Pinpoint the cell where the given text exists, returning its (x, y) midpoint coordinate. 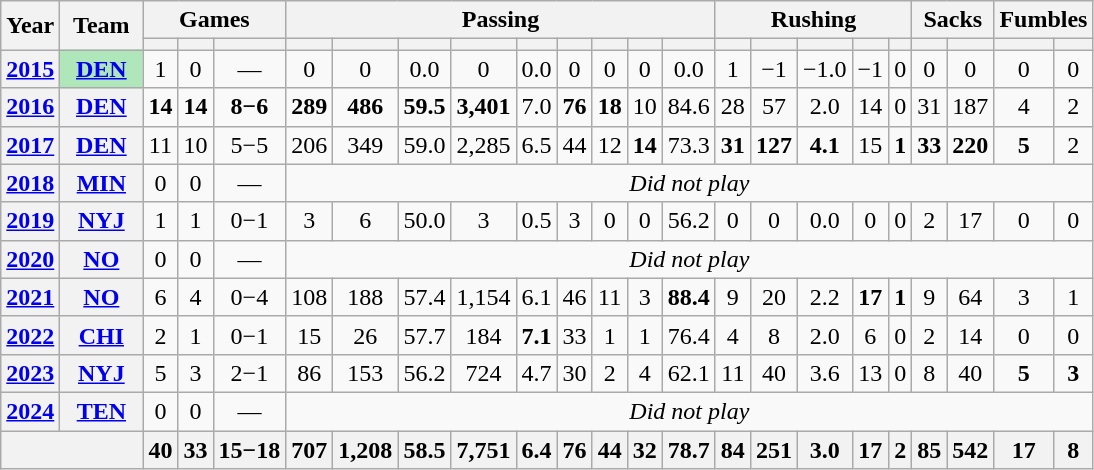
13 (870, 373)
2015 (30, 69)
188 (366, 297)
2,285 (484, 145)
18 (610, 107)
12 (610, 145)
2019 (30, 221)
59.0 (424, 145)
46 (574, 297)
32 (644, 449)
85 (930, 449)
184 (484, 335)
0.5 (536, 221)
64 (970, 297)
TEN (102, 411)
2020 (30, 259)
Passing (501, 20)
2022 (30, 335)
15−18 (250, 449)
3.6 (824, 373)
Year (30, 26)
0−4 (250, 297)
7.1 (536, 335)
Games (214, 20)
84.6 (688, 107)
220 (970, 145)
86 (310, 373)
187 (970, 107)
50.0 (424, 221)
108 (310, 297)
57 (774, 107)
1,154 (484, 297)
349 (366, 145)
206 (310, 145)
20 (774, 297)
5−5 (250, 145)
542 (970, 449)
2.2 (824, 297)
4.1 (824, 145)
28 (732, 107)
6.1 (536, 297)
289 (310, 107)
2021 (30, 297)
Team (102, 26)
2018 (30, 183)
6.5 (536, 145)
62.1 (688, 373)
84 (732, 449)
Fumbles (1044, 20)
MIN (102, 183)
6.4 (536, 449)
724 (484, 373)
Rushing (813, 20)
78.7 (688, 449)
3,401 (484, 107)
88.4 (688, 297)
76.4 (688, 335)
2−1 (250, 373)
7,751 (484, 449)
57.4 (424, 297)
30 (574, 373)
7.0 (536, 107)
−1.0 (824, 69)
707 (310, 449)
4.7 (536, 373)
153 (366, 373)
2023 (30, 373)
58.5 (424, 449)
127 (774, 145)
2016 (30, 107)
CHI (102, 335)
57.7 (424, 335)
26 (366, 335)
251 (774, 449)
8−6 (250, 107)
73.3 (688, 145)
2017 (30, 145)
1,208 (366, 449)
3.0 (824, 449)
486 (366, 107)
2024 (30, 411)
59.5 (424, 107)
Sacks (953, 20)
